Return (X, Y) of the center of cell containing provided text 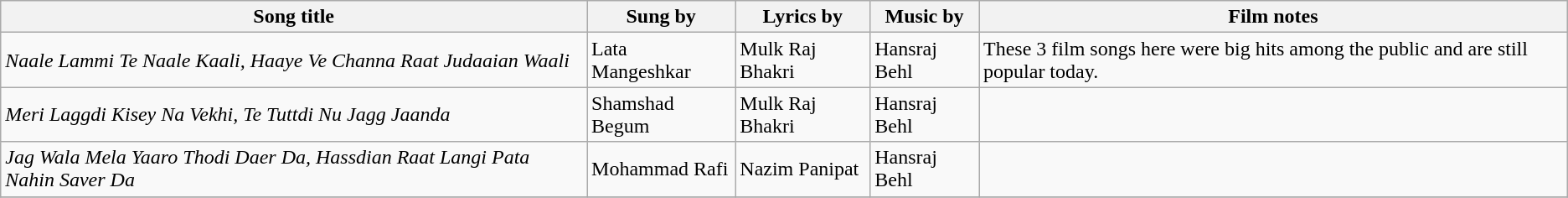
Shamshad Begum (662, 114)
Naale Lammi Te Naale Kaali, Haaye Ve Channa Raat Judaaian Waali (294, 60)
Nazim Panipat (802, 169)
Lata Mangeshkar (662, 60)
Film notes (1273, 17)
Mohammad Rafi (662, 169)
Meri Laggdi Kisey Na Vekhi, Te Tuttdi Nu Jagg Jaanda (294, 114)
Jag Wala Mela Yaaro Thodi Daer Da, Hassdian Raat Langi Pata Nahin Saver Da (294, 169)
These 3 film songs here were big hits among the public and are still popular today. (1273, 60)
Sung by (662, 17)
Music by (925, 17)
Song title (294, 17)
Lyrics by (802, 17)
